Detect which cell encompasses the target text, then output its (X, Y) center coordinate. 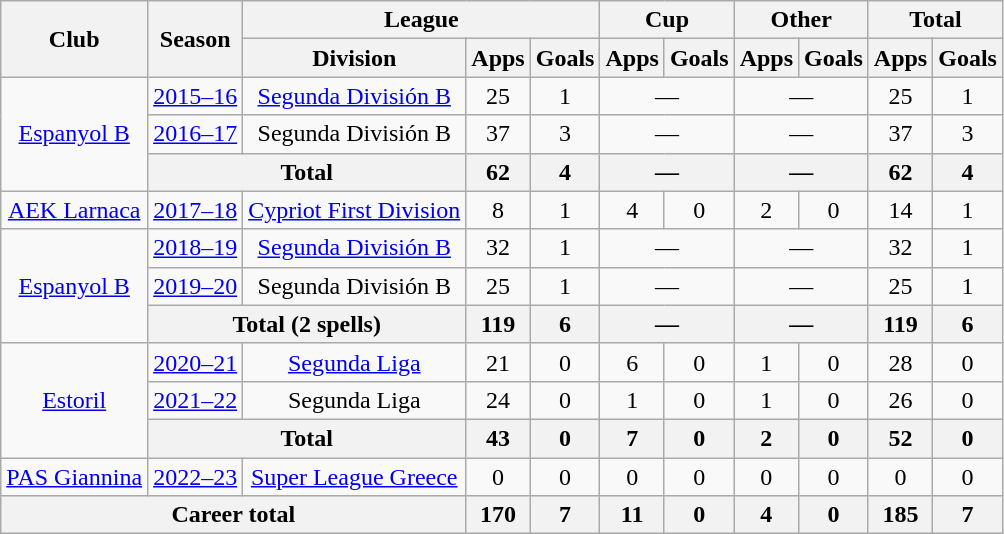
Cypriot First Division (354, 210)
24 (498, 400)
14 (900, 210)
League (422, 20)
Other (801, 20)
11 (632, 515)
Season (196, 39)
PAS Giannina (74, 477)
8 (498, 210)
43 (498, 438)
170 (498, 515)
2016–17 (196, 134)
2018–19 (196, 248)
26 (900, 400)
2019–20 (196, 286)
185 (900, 515)
2020–21 (196, 362)
Division (354, 58)
Club (74, 39)
Estoril (74, 400)
2015–16 (196, 96)
2021–22 (196, 400)
Total (2 spells) (307, 324)
21 (498, 362)
52 (900, 438)
Career total (234, 515)
28 (900, 362)
AEK Larnaca (74, 210)
Cup (667, 20)
2017–18 (196, 210)
Super League Greece (354, 477)
2022–23 (196, 477)
